For the text-containing cell, return its midpoint in [X, Y] coordinate format. 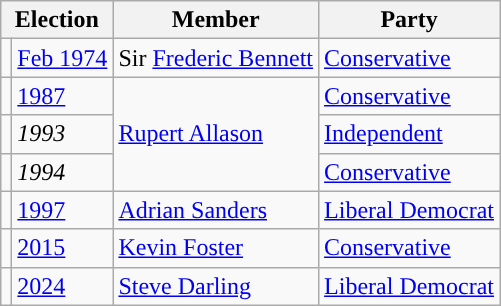
1993 [62, 134]
Steve Darling [216, 286]
Party [410, 20]
Election [57, 20]
Member [216, 20]
Feb 1974 [62, 58]
Rupert Allason [216, 134]
Adrian Sanders [216, 210]
2024 [62, 286]
Kevin Foster [216, 248]
1987 [62, 96]
2015 [62, 248]
1997 [62, 210]
1994 [62, 172]
Sir Frederic Bennett [216, 58]
Independent [410, 134]
